Return (X, Y) of the center of cell containing provided text 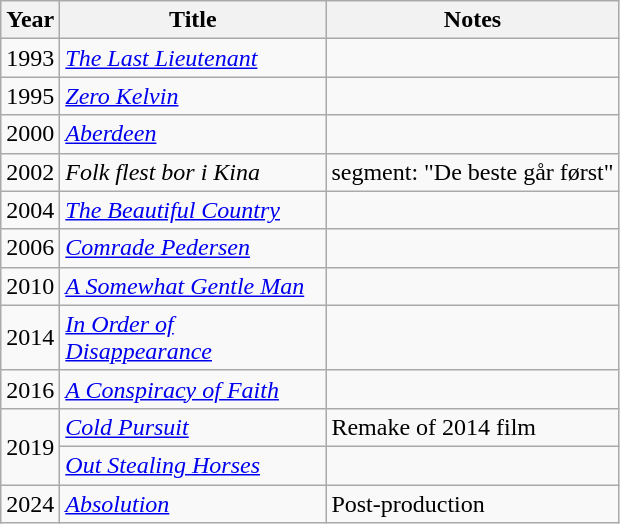
Remake of 2014 film (472, 427)
2016 (30, 389)
2010 (30, 286)
In Order of Disappearance (193, 338)
2024 (30, 503)
Absolution (193, 503)
1993 (30, 58)
2004 (30, 210)
Title (193, 20)
Post-production (472, 503)
1995 (30, 96)
The Beautiful Country (193, 210)
segment: "De beste går først" (472, 172)
Out Stealing Horses (193, 465)
2002 (30, 172)
The Last Lieutenant (193, 58)
2006 (30, 248)
2000 (30, 134)
A Somewhat Gentle Man (193, 286)
Zero Kelvin (193, 96)
Year (30, 20)
Cold Pursuit (193, 427)
Notes (472, 20)
Folk flest bor i Kina (193, 172)
A Conspiracy of Faith (193, 389)
2014 (30, 338)
2019 (30, 446)
Comrade Pedersen (193, 248)
Aberdeen (193, 134)
